Return the (X, Y) coordinate for the center point of the cell that contains the specified text.  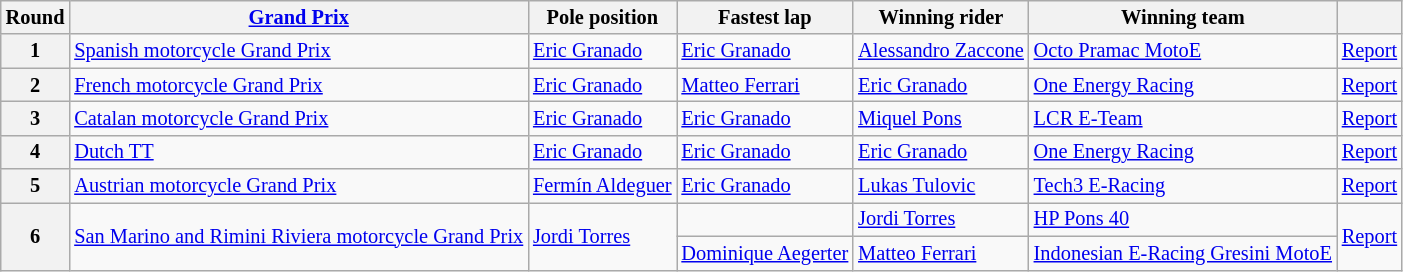
1 (36, 51)
Fermín Aldeguer (602, 186)
6 (36, 236)
3 (36, 118)
Lukas Tulovic (941, 186)
Octo Pramac MotoE (1183, 51)
Winning rider (941, 17)
French motorcycle Grand Prix (298, 85)
5 (36, 186)
Winning team (1183, 17)
Grand Prix (298, 17)
Indonesian E-Racing Gresini MotoE (1183, 253)
LCR E-Team (1183, 118)
2 (36, 85)
Austrian motorcycle Grand Prix (298, 186)
Catalan motorcycle Grand Prix (298, 118)
Dominique Aegerter (764, 253)
Spanish motorcycle Grand Prix (298, 51)
4 (36, 152)
Round (36, 17)
Fastest lap (764, 17)
HP Pons 40 (1183, 219)
Miquel Pons (941, 118)
San Marino and Rimini Riviera motorcycle Grand Prix (298, 236)
Pole position (602, 17)
Alessandro Zaccone (941, 51)
Dutch TT (298, 152)
Tech3 E-Racing (1183, 186)
